Return (x, y) of the center of cell containing provided text 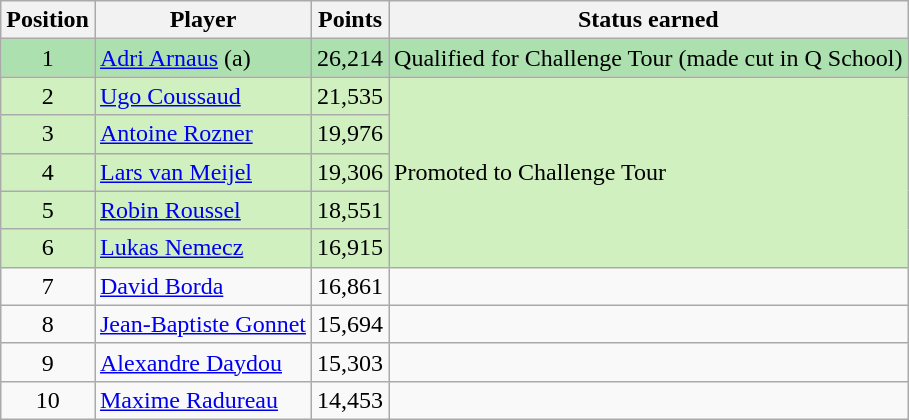
Jean-Baptiste Gonnet (202, 324)
6 (48, 248)
18,551 (350, 210)
Adri Arnaus (a) (202, 58)
4 (48, 172)
Promoted to Challenge Tour (648, 172)
1 (48, 58)
15,303 (350, 362)
19,976 (350, 134)
Maxime Radureau (202, 400)
7 (48, 286)
Qualified for Challenge Tour (made cut in Q School) (648, 58)
Points (350, 20)
26,214 (350, 58)
Lukas Nemecz (202, 248)
9 (48, 362)
3 (48, 134)
Lars van Meijel (202, 172)
David Borda (202, 286)
Position (48, 20)
8 (48, 324)
15,694 (350, 324)
10 (48, 400)
16,861 (350, 286)
5 (48, 210)
Player (202, 20)
Antoine Rozner (202, 134)
16,915 (350, 248)
Status earned (648, 20)
14,453 (350, 400)
Alexandre Daydou (202, 362)
19,306 (350, 172)
21,535 (350, 96)
2 (48, 96)
Ugo Coussaud (202, 96)
Robin Roussel (202, 210)
